Return [x, y] of the center of cell containing provided text 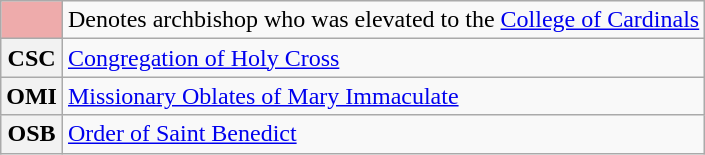
Denotes archbishop who was elevated to the College of Cardinals [383, 20]
OMI [32, 96]
Order of Saint Benedict [383, 134]
Missionary Oblates of Mary Immaculate [383, 96]
Congregation of Holy Cross [383, 58]
OSB [32, 134]
CSC [32, 58]
